Output the (x, y) coordinate of the center of the cell containing the given text.  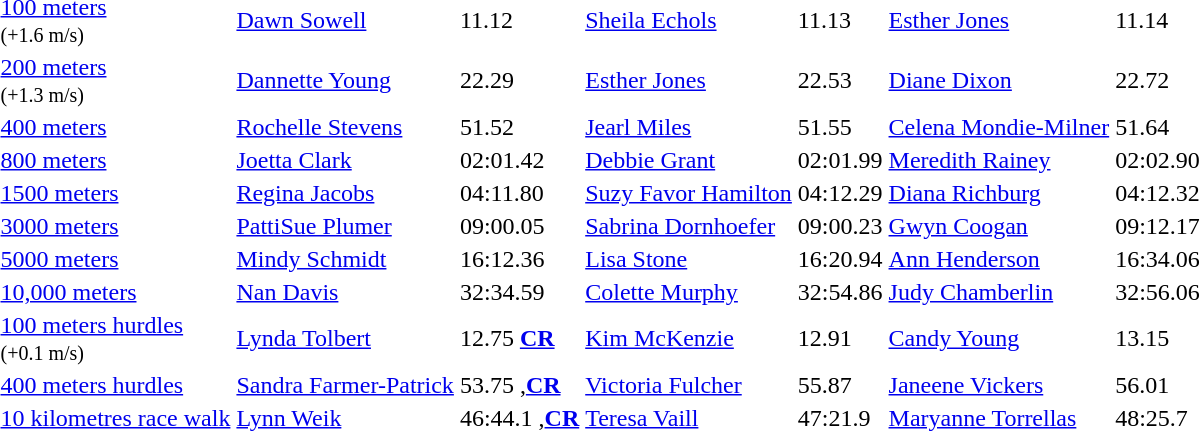
55.87 (840, 385)
Debbie Grant (689, 160)
22.53 (840, 80)
Ann Henderson (999, 259)
12.75 CR (519, 338)
51.52 (519, 127)
16:20.94 (840, 259)
Victoria Fulcher (689, 385)
Judy Chamberlin (999, 292)
53.75 ,CR (519, 385)
Suzy Favor Hamilton (689, 193)
32:34.59 (519, 292)
Diana Richburg (999, 193)
Mindy Schmidt (345, 259)
Celena Mondie-Milner (999, 127)
32:54.86 (840, 292)
02:01.42 (519, 160)
Dannette Young (345, 80)
12.91 (840, 338)
Colette Murphy (689, 292)
09:00.23 (840, 226)
Joetta Clark (345, 160)
02:01.99 (840, 160)
Gwyn Coogan (999, 226)
Meredith Rainey (999, 160)
Rochelle Stevens (345, 127)
16:12.36 (519, 259)
04:12.29 (840, 193)
Lisa Stone (689, 259)
Diane Dixon (999, 80)
22.29 (519, 80)
Jearl Miles (689, 127)
04:11.80 (519, 193)
51.55 (840, 127)
Candy Young (999, 338)
PattiSue Plumer (345, 226)
Regina Jacobs (345, 193)
Nan Davis (345, 292)
Janeene Vickers (999, 385)
Lynda Tolbert (345, 338)
Esther Jones (689, 80)
Sandra Farmer-Patrick (345, 385)
Kim McKenzie (689, 338)
Sabrina Dornhoefer (689, 226)
09:00.05 (519, 226)
